Provide the (X, Y) coordinate of the cell's center where the given text is located.  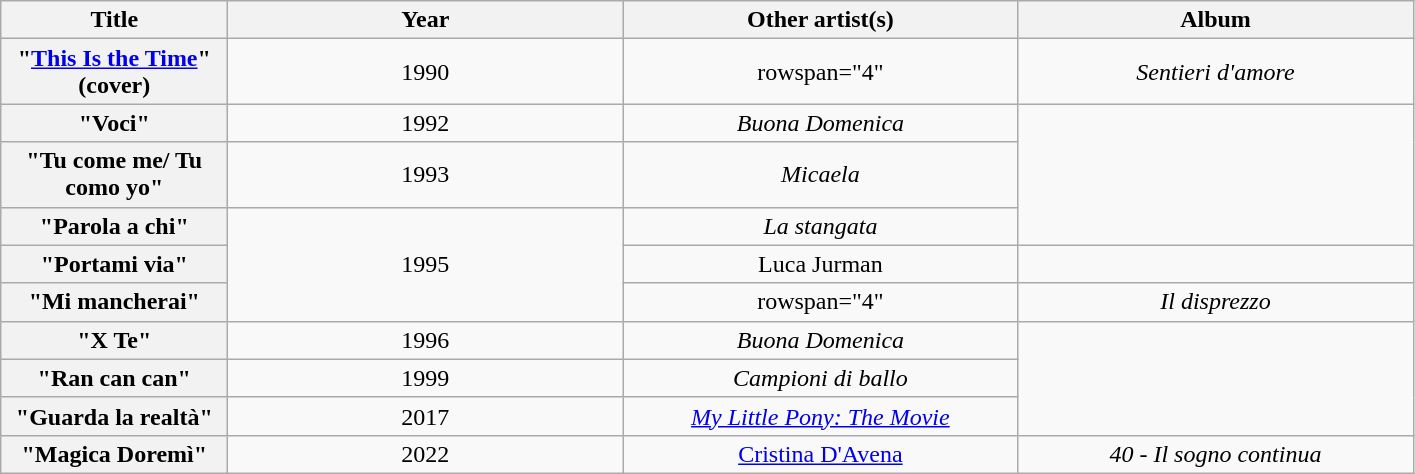
"Tu come me/ Tu como yo" (114, 174)
"Portami via" (114, 264)
"Ran can can" (114, 378)
1992 (426, 123)
Year (426, 20)
2022 (426, 454)
40 - Il sogno continua (1216, 454)
"Parola a chi" (114, 226)
Campioni di ballo (820, 378)
1995 (426, 264)
1996 (426, 340)
La stangata (820, 226)
Other artist(s) (820, 20)
"X Te" (114, 340)
2017 (426, 416)
Album (1216, 20)
"Mi mancherai" (114, 302)
Cristina D'Avena (820, 454)
1999 (426, 378)
Title (114, 20)
1990 (426, 72)
My Little Pony: The Movie (820, 416)
Micaela (820, 174)
"Voci" (114, 123)
"This Is the Time" (cover) (114, 72)
Sentieri d'amore (1216, 72)
1993 (426, 174)
"Magica Doremì" (114, 454)
Luca Jurman (820, 264)
Il disprezzo (1216, 302)
"Guarda la realtà" (114, 416)
